Scan for the cell matching the given text and deliver its [X, Y] coordinate at center. 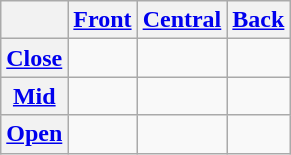
Open [34, 134]
Mid [34, 96]
Back [258, 20]
Central [182, 20]
Front [102, 20]
Close [34, 58]
